Search for the cell housing the specified text and yield its (X, Y) center coordinate. 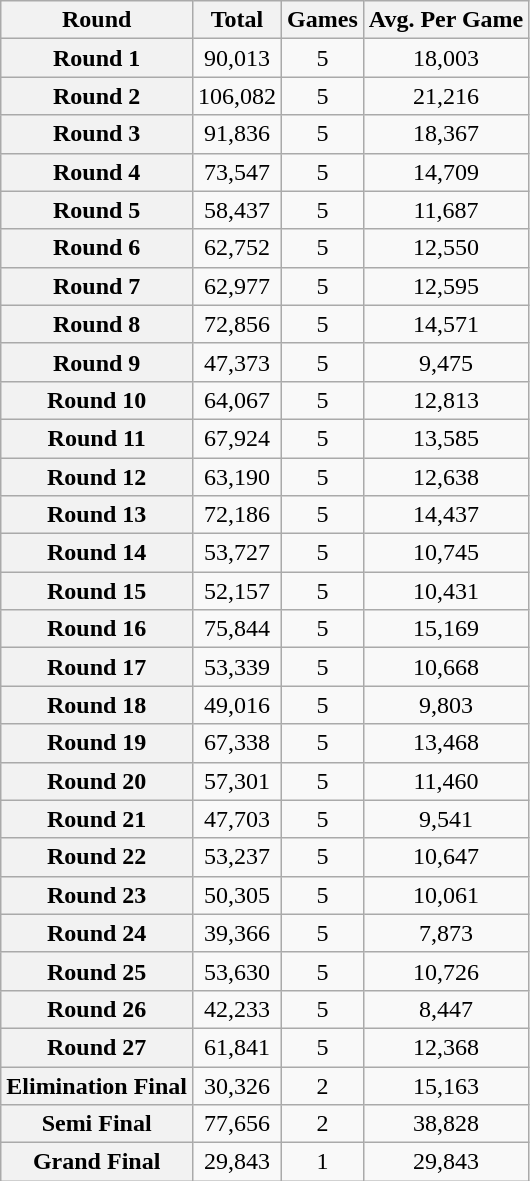
50,305 (238, 895)
8,447 (446, 1009)
13,585 (446, 438)
47,373 (238, 362)
Round 16 (97, 629)
Round 4 (97, 172)
75,844 (238, 629)
Round 14 (97, 553)
30,326 (238, 1085)
10,745 (446, 553)
39,366 (238, 933)
12,813 (446, 400)
10,647 (446, 857)
Round 10 (97, 400)
Avg. Per Game (446, 20)
Round 20 (97, 781)
15,169 (446, 629)
49,016 (238, 705)
10,668 (446, 667)
Round 17 (97, 667)
47,703 (238, 819)
Round (97, 20)
Round 27 (97, 1047)
Round 8 (97, 324)
Round 23 (97, 895)
11,460 (446, 781)
53,630 (238, 971)
9,475 (446, 362)
Total (238, 20)
Round 21 (97, 819)
9,541 (446, 819)
91,836 (238, 134)
10,061 (446, 895)
Round 7 (97, 286)
67,924 (238, 438)
38,828 (446, 1124)
Semi Final (97, 1124)
10,431 (446, 591)
10,726 (446, 971)
62,752 (238, 248)
Round 15 (97, 591)
58,437 (238, 210)
15,163 (446, 1085)
Round 12 (97, 477)
42,233 (238, 1009)
Games (323, 20)
57,301 (238, 781)
12,638 (446, 477)
Round 22 (97, 857)
Round 6 (97, 248)
Elimination Final (97, 1085)
Round 2 (97, 96)
Round 25 (97, 971)
9,803 (446, 705)
53,339 (238, 667)
21,216 (446, 96)
Round 5 (97, 210)
52,157 (238, 591)
Grand Final (97, 1162)
14,437 (446, 515)
12,550 (446, 248)
1 (323, 1162)
67,338 (238, 743)
61,841 (238, 1047)
14,709 (446, 172)
Round 26 (97, 1009)
12,368 (446, 1047)
18,367 (446, 134)
7,873 (446, 933)
90,013 (238, 58)
Round 24 (97, 933)
Round 3 (97, 134)
63,190 (238, 477)
106,082 (238, 96)
12,595 (446, 286)
72,186 (238, 515)
Round 11 (97, 438)
73,547 (238, 172)
77,656 (238, 1124)
13,468 (446, 743)
62,977 (238, 286)
53,237 (238, 857)
Round 13 (97, 515)
14,571 (446, 324)
72,856 (238, 324)
Round 19 (97, 743)
18,003 (446, 58)
Round 9 (97, 362)
Round 1 (97, 58)
11,687 (446, 210)
53,727 (238, 553)
64,067 (238, 400)
Round 18 (97, 705)
